Provide the (X, Y) coordinate of the cell's center where the given text is located.  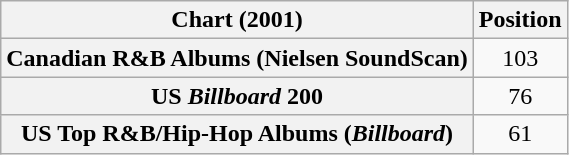
US Top R&B/Hip-Hop Albums (Billboard) (238, 134)
Canadian R&B Albums (Nielsen SoundScan) (238, 58)
Chart (2001) (238, 20)
61 (520, 134)
76 (520, 96)
Position (520, 20)
US Billboard 200 (238, 96)
103 (520, 58)
